Return (X, Y) of the center of cell containing provided text 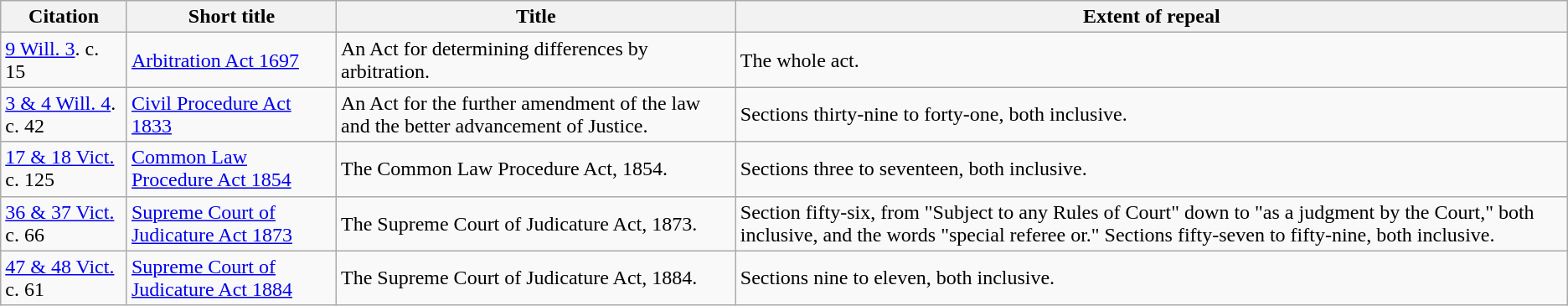
Sections three to seventeen, both inclusive. (1151, 169)
Citation (64, 17)
Supreme Court of Judicature Act 1873 (231, 223)
An Act for the further amendment of the law and the better advancement of Justice. (536, 114)
Title (536, 17)
3 & 4 Will. 4. c. 42 (64, 114)
9 Will. 3. c. 15 (64, 60)
Arbitration Act 1697 (231, 60)
36 & 37 Vict. c. 66 (64, 223)
Civil Procedure Act 1833 (231, 114)
17 & 18 Vict. c. 125 (64, 169)
Common Law Procedure Act 1854 (231, 169)
Short title (231, 17)
Sections thirty-nine to forty-one, both inclusive. (1151, 114)
An Act for determining differences by arbitration. (536, 60)
Extent of repeal (1151, 17)
The Supreme Court of Judicature Act, 1873. (536, 223)
Supreme Court of Judicature Act 1884 (231, 278)
The Supreme Court of Judicature Act, 1884. (536, 278)
The whole act. (1151, 60)
Sections nine to eleven, both inclusive. (1151, 278)
47 & 48 Vict. c. 61 (64, 278)
The Common Law Procedure Act, 1854. (536, 169)
